From the cell containing the given text, extract its center point as (x, y) coordinate. 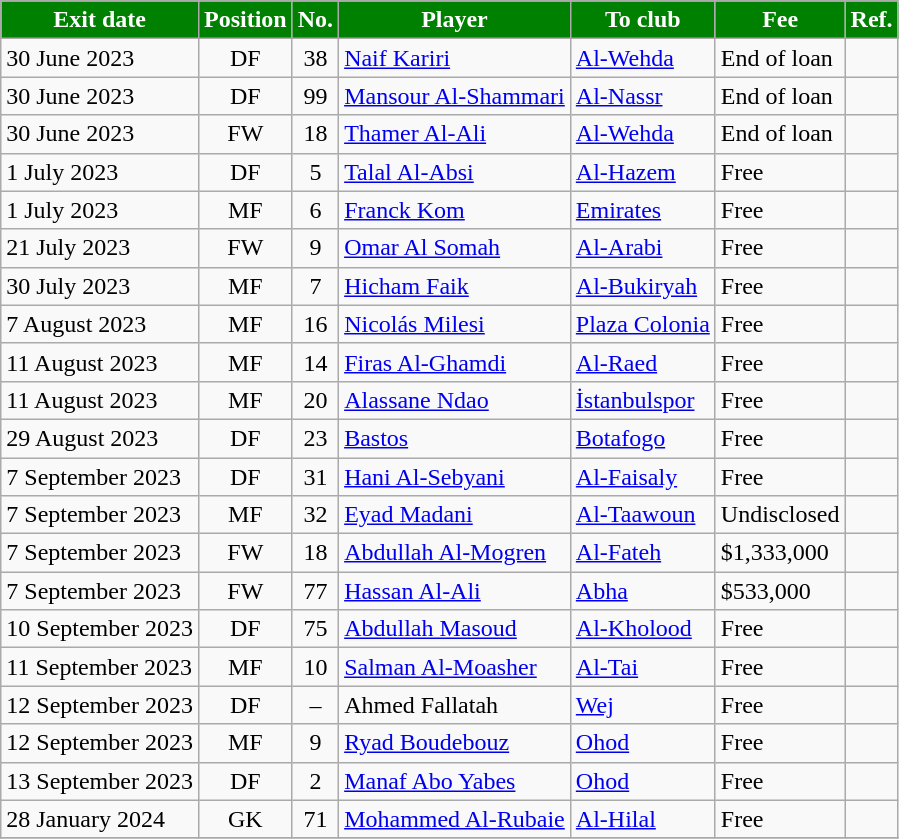
Hassan Al-Ali (455, 591)
– (315, 705)
Plaza Colonia (642, 324)
GK (245, 819)
Undisclosed (780, 515)
7 (315, 286)
Alassane Ndao (455, 400)
Nicolás Milesi (455, 324)
Talal Al-Absi (455, 172)
28 January 2024 (100, 819)
Ref. (872, 20)
32 (315, 515)
38 (315, 58)
$1,333,000 (780, 553)
29 August 2023 (100, 438)
Eyad Madani (455, 515)
Salman Al-Moasher (455, 667)
Franck Kom (455, 210)
Bastos (455, 438)
20 (315, 400)
Ahmed Fallatah (455, 705)
Ryad Boudebouz (455, 743)
No. (315, 20)
75 (315, 629)
13 September 2023 (100, 781)
Mohammed Al-Rubaie (455, 819)
Manaf Abo Yabes (455, 781)
30 July 2023 (100, 286)
Player (455, 20)
23 (315, 438)
Fee (780, 20)
Naif Kariri (455, 58)
Al-Bukiryah (642, 286)
77 (315, 591)
21 July 2023 (100, 248)
Thamer Al-Ali (455, 134)
Firas Al-Ghamdi (455, 362)
99 (315, 96)
$533,000 (780, 591)
Wej (642, 705)
16 (315, 324)
Hani Al-Sebyani (455, 477)
Al-Fateh (642, 553)
Omar Al Somah (455, 248)
Botafogo (642, 438)
6 (315, 210)
Al-Hazem (642, 172)
Abha (642, 591)
71 (315, 819)
Al-Faisaly (642, 477)
Al-Arabi (642, 248)
Al-Tai (642, 667)
5 (315, 172)
11 September 2023 (100, 667)
10 September 2023 (100, 629)
10 (315, 667)
Al-Hilal (642, 819)
Al-Raed (642, 362)
14 (315, 362)
7 August 2023 (100, 324)
2 (315, 781)
Hicham Faik (455, 286)
İstanbulspor (642, 400)
Al-Taawoun (642, 515)
Abdullah Masoud (455, 629)
Position (245, 20)
31 (315, 477)
Mansour Al-Shammari (455, 96)
Exit date (100, 20)
Emirates (642, 210)
Al-Nassr (642, 96)
To club (642, 20)
Al-Kholood (642, 629)
Abdullah Al-Mogren (455, 553)
